Find where the given text appears and provide that cell's center as [x, y] coordinate. 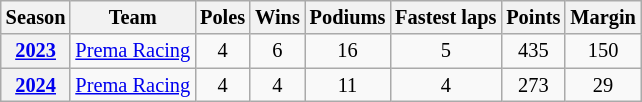
Fastest laps [446, 17]
Points [533, 17]
16 [348, 51]
Season [36, 17]
Margin [602, 17]
5 [446, 51]
150 [602, 51]
2023 [36, 51]
273 [533, 85]
2024 [36, 85]
Podiums [348, 17]
Team [132, 17]
Poles [222, 17]
29 [602, 85]
435 [533, 51]
Wins [278, 17]
6 [278, 51]
11 [348, 85]
